Capture the cell that displays the provided text and extract its [X, Y] central coordinate. 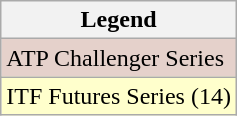
Legend [119, 20]
ITF Futures Series (14) [119, 96]
ATP Challenger Series [119, 58]
